From the cell containing the given text, extract its center point as [x, y] coordinate. 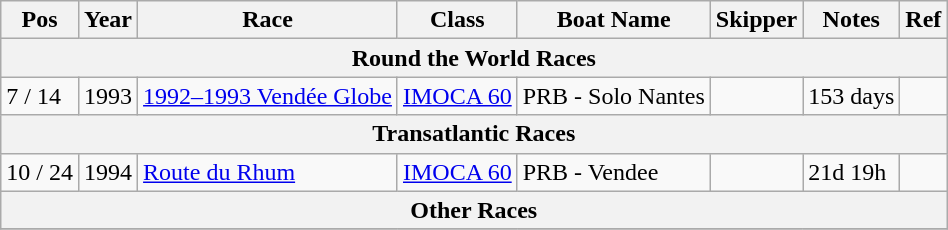
Boat Name [614, 20]
Skipper [756, 20]
PRB - Solo Nantes [614, 96]
Year [108, 20]
PRB - Vendee [614, 172]
Route du Rhum [268, 172]
Pos [40, 20]
Class [457, 20]
10 / 24 [40, 172]
7 / 14 [40, 96]
1992–1993 Vendée Globe [268, 96]
1993 [108, 96]
Other Races [474, 210]
Ref [924, 20]
Transatlantic Races [474, 134]
Race [268, 20]
1994 [108, 172]
Round the World Races [474, 58]
153 days [852, 96]
Notes [852, 20]
21d 19h [852, 172]
